Scan for the cell matching the given text and deliver its (x, y) coordinate at center. 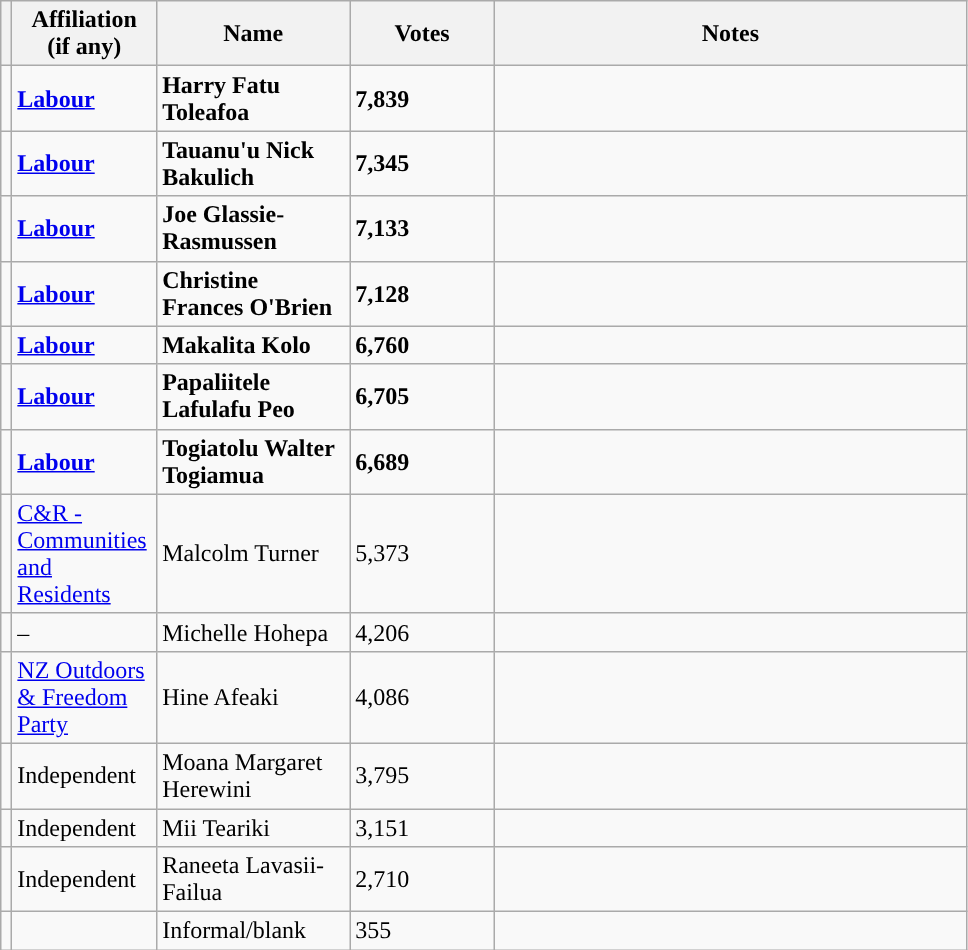
Raneeta Lavasii-Failua (254, 880)
6,689 (422, 462)
7,128 (422, 294)
3,151 (422, 827)
NZ Outdoors & Freedom Party (84, 697)
Notes (730, 34)
7,839 (422, 98)
Tauanu'u Nick Bakulich (254, 164)
– (84, 632)
Joe Glassie-Rasmussen (254, 228)
Mii Teariki (254, 827)
Christine Frances O'Brien (254, 294)
355 (422, 931)
Papaliitele Lafulafu Peo (254, 396)
6,760 (422, 345)
Informal/blank (254, 931)
Moana Margaret Herewini (254, 776)
Makalita Kolo (254, 345)
5,373 (422, 554)
Malcolm Turner (254, 554)
Harry Fatu Toleafoa (254, 98)
4,206 (422, 632)
Michelle Hohepa (254, 632)
Votes (422, 34)
4,086 (422, 697)
3,795 (422, 776)
Affiliation (if any) (84, 34)
C&R - Communities and Residents (84, 554)
Name (254, 34)
Hine Afeaki (254, 697)
7,133 (422, 228)
6,705 (422, 396)
7,345 (422, 164)
2,710 (422, 880)
Togiatolu Walter Togiamua (254, 462)
